Detect which cell encompasses the target text, then output its (X, Y) center coordinate. 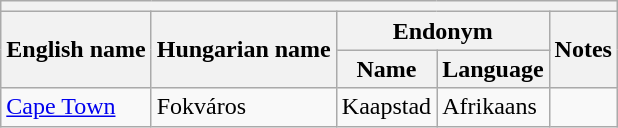
Fokváros (244, 107)
Language (493, 69)
Cape Town (76, 107)
Name (386, 69)
Hungarian name (244, 50)
Afrikaans (493, 107)
English name (76, 50)
Notes (583, 50)
Endonym (442, 31)
Kaapstad (386, 107)
